Search for the cell housing the specified text and yield its [X, Y] center coordinate. 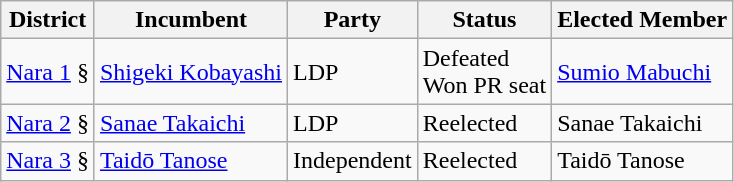
Elected Member [642, 20]
Shigeki Kobayashi [190, 72]
DefeatedWon PR seat [484, 72]
Nara 1 § [48, 72]
District [48, 20]
Independent [353, 161]
Nara 3 § [48, 161]
Nara 2 § [48, 123]
Sumio Mabuchi [642, 72]
Incumbent [190, 20]
Status [484, 20]
Party [353, 20]
